From the cell containing the given text, extract its center point as (x, y) coordinate. 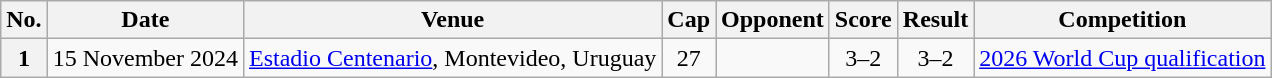
Date (145, 20)
1 (24, 58)
Result (935, 20)
No. (24, 20)
15 November 2024 (145, 58)
2026 World Cup qualification (1122, 58)
Cap (689, 20)
Opponent (773, 20)
Venue (453, 20)
27 (689, 58)
Score (863, 20)
Estadio Centenario, Montevideo, Uruguay (453, 58)
Competition (1122, 20)
